Locate the cell with the specified text and output its (X, Y) center coordinate. 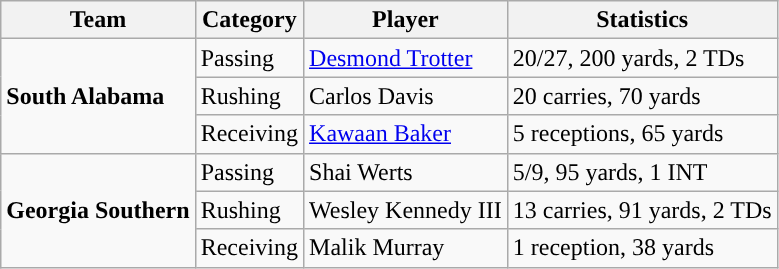
Wesley Kennedy III (406, 210)
Georgia Southern (98, 210)
Shai Werts (406, 172)
20/27, 200 yards, 2 TDs (642, 58)
Kawaan Baker (406, 134)
Desmond Trotter (406, 58)
Category (249, 20)
Statistics (642, 20)
5/9, 95 yards, 1 INT (642, 172)
South Alabama (98, 96)
Carlos Davis (406, 96)
Team (98, 20)
Malik Murray (406, 248)
1 reception, 38 yards (642, 248)
Player (406, 20)
5 receptions, 65 yards (642, 134)
20 carries, 70 yards (642, 96)
13 carries, 91 yards, 2 TDs (642, 210)
